Detect which cell encompasses the target text, then output its (x, y) center coordinate. 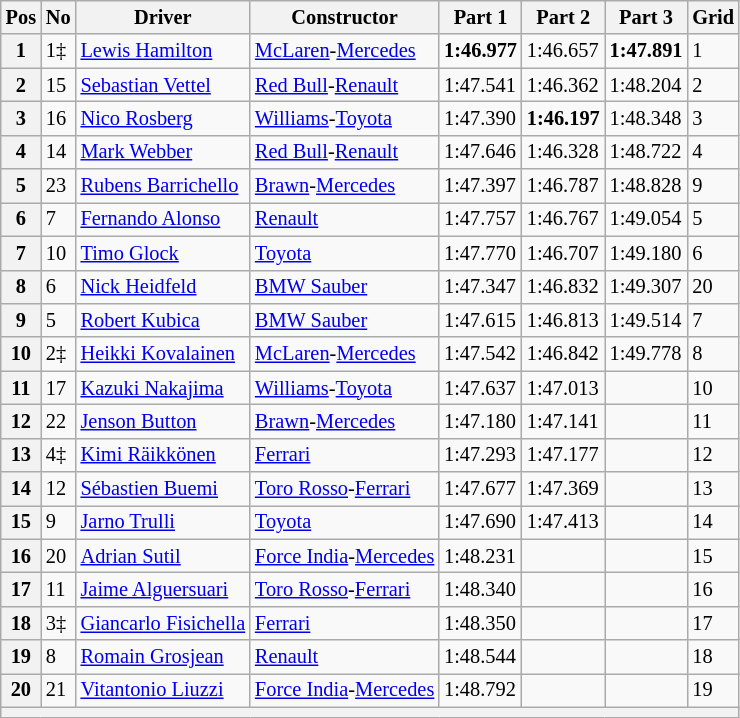
1:49.778 (646, 354)
1:46.767 (564, 219)
Robert Kubica (163, 320)
Sébastien Buemi (163, 489)
1:49.307 (646, 287)
21 (58, 690)
No (58, 17)
1:46.977 (480, 51)
1:47.397 (480, 186)
1:47.177 (564, 455)
Mark Webber (163, 152)
1:47.646 (480, 152)
1:47.390 (480, 118)
Part 3 (646, 17)
Nico Rosberg (163, 118)
1:49.180 (646, 253)
Sebastian Vettel (163, 85)
1:46.842 (564, 354)
Fernando Alonso (163, 219)
1:47.180 (480, 421)
1:46.813 (564, 320)
1:47.637 (480, 388)
1:47.141 (564, 421)
1:46.832 (564, 287)
1:48.828 (646, 186)
1:46.707 (564, 253)
Jarno Trulli (163, 522)
1:47.541 (480, 85)
1:49.514 (646, 320)
1:46.787 (564, 186)
1:47.347 (480, 287)
1:46.362 (564, 85)
Part 1 (480, 17)
Nick Heidfeld (163, 287)
1:48.792 (480, 690)
1:48.231 (480, 556)
1:47.542 (480, 354)
1:47.413 (564, 522)
22 (58, 421)
1:47.013 (564, 388)
Vitantonio Liuzzi (163, 690)
Kimi Räikkönen (163, 455)
Lewis Hamilton (163, 51)
Constructor (344, 17)
1:47.770 (480, 253)
1:47.690 (480, 522)
1:48.722 (646, 152)
Romain Grosjean (163, 657)
1:48.204 (646, 85)
3‡ (58, 623)
1:48.340 (480, 589)
Adrian Sutil (163, 556)
1:47.757 (480, 219)
1:46.197 (564, 118)
4‡ (58, 455)
Giancarlo Fisichella (163, 623)
1:49.054 (646, 219)
Jaime Alguersuari (163, 589)
1:47.369 (564, 489)
Driver (163, 17)
Heikki Kovalainen (163, 354)
1:46.657 (564, 51)
1:47.615 (480, 320)
Jenson Button (163, 421)
1:48.348 (646, 118)
1‡ (58, 51)
Timo Glock (163, 253)
1:46.328 (564, 152)
1:48.544 (480, 657)
1:48.350 (480, 623)
1:47.891 (646, 51)
Grid (713, 17)
23 (58, 186)
Kazuki Nakajima (163, 388)
1:47.293 (480, 455)
1:47.677 (480, 489)
Pos (21, 17)
Part 2 (564, 17)
Rubens Barrichello (163, 186)
2‡ (58, 354)
